Locate the cell with the specified text and output its (X, Y) center coordinate. 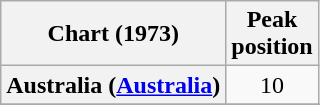
10 (272, 85)
Chart (1973) (114, 34)
Australia (Australia) (114, 85)
Peakposition (272, 34)
